From the cell containing the given text, extract its center point as [X, Y] coordinate. 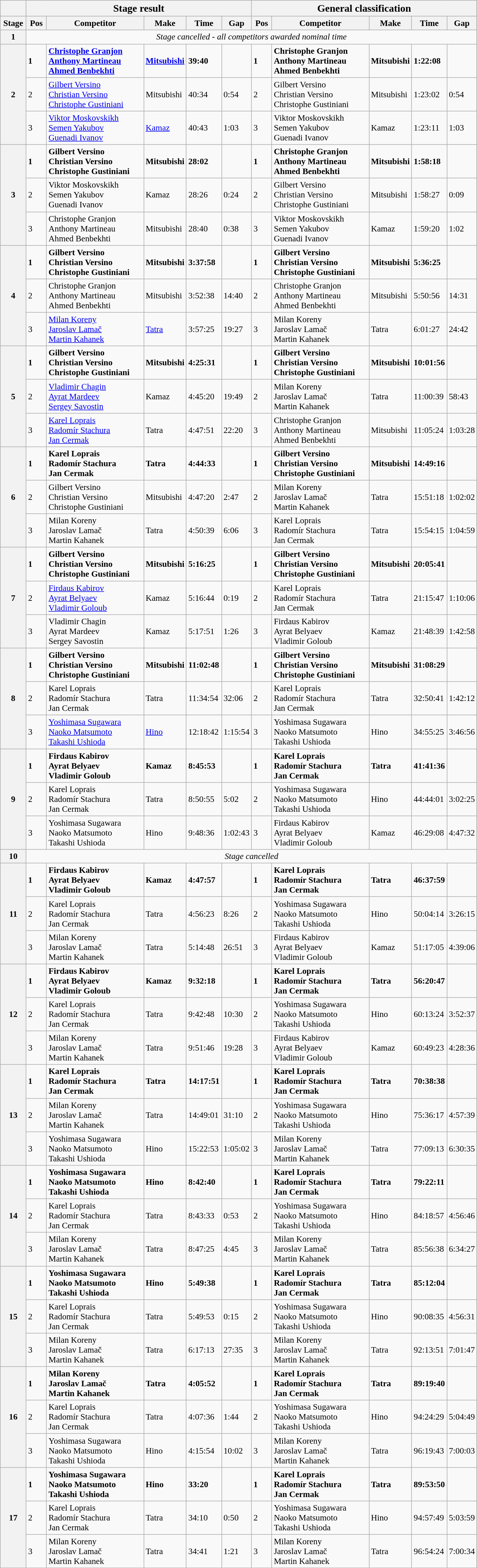
8:50:55 [204, 799]
1:42:12 [462, 698]
32:06 [236, 698]
3:52:38 [204, 295]
46:29:08 [429, 833]
14:40 [236, 295]
28:26 [204, 195]
4 [13, 295]
27:35 [236, 1350]
Stage cancelled [251, 856]
4:25:31 [204, 363]
89:19:40 [429, 1383]
4:45 [236, 1249]
1:02:02 [462, 497]
5 [13, 396]
5:02 [236, 799]
5:14:48 [204, 947]
19:49 [236, 396]
5:16:44 [204, 598]
5:36:25 [429, 262]
15:22:53 [204, 1148]
70:38:38 [429, 1081]
1:02 [462, 229]
8:45:53 [204, 765]
10:02 [236, 1450]
8:26 [236, 913]
3:02:25 [462, 799]
4:56:46 [462, 1215]
51:17:05 [429, 947]
Stage [13, 23]
14:17:51 [204, 1081]
1:26 [236, 631]
1:44 [236, 1417]
5:04:49 [462, 1417]
11 [13, 913]
11:00:39 [429, 396]
79:22:11 [429, 1182]
40:34 [204, 94]
9:48:36 [204, 833]
96:19:43 [429, 1450]
10 [13, 856]
3:26:15 [462, 913]
5:03:59 [462, 1518]
1:58:18 [429, 161]
12:18:42 [204, 732]
32:50:41 [429, 698]
0:24 [236, 195]
39:40 [204, 61]
10:30 [236, 1014]
75:36:17 [429, 1115]
5:49:53 [204, 1316]
6:01:27 [429, 329]
31:08:29 [429, 665]
0:09 [462, 195]
15 [13, 1316]
34:41 [204, 1551]
7:00:34 [462, 1551]
14 [13, 1215]
4:47:20 [204, 497]
1:04:59 [462, 531]
4:07:36 [204, 1417]
6:30:35 [462, 1148]
0:53 [236, 1215]
22:20 [236, 430]
1:23:11 [429, 128]
9:32:18 [204, 980]
1:15:54 [236, 732]
9:51:46 [204, 1048]
0:15 [236, 1316]
84:18:57 [429, 1215]
8 [13, 698]
96:54:24 [429, 1551]
1:05:02 [236, 1148]
5:49:38 [204, 1283]
8:47:25 [204, 1249]
Stage result [139, 8]
1:02:43 [236, 833]
24:42 [462, 329]
3:57:25 [204, 329]
19:27 [236, 329]
4:45:20 [204, 396]
2:47 [236, 497]
0:50 [236, 1518]
89:53:50 [429, 1484]
4:05:52 [204, 1383]
56:20:47 [429, 980]
15:54:15 [429, 531]
3:52:37 [462, 1014]
17 [13, 1518]
14:49:16 [429, 463]
10:01:56 [429, 363]
6:34:27 [462, 1249]
12 [13, 1014]
6:06 [236, 531]
28:40 [204, 229]
85:12:04 [429, 1283]
21:15:47 [429, 598]
6 [13, 497]
4:15:54 [204, 1450]
4:28:36 [462, 1048]
77:09:13 [429, 1148]
7:01:47 [462, 1350]
26:51 [236, 947]
60:13:24 [429, 1014]
8:43:33 [204, 1215]
7:00:03 [462, 1450]
21:48:39 [429, 631]
4:57:39 [462, 1115]
4:56:31 [462, 1316]
34:55:25 [429, 732]
1:10:06 [462, 598]
0:38 [236, 229]
General classification [364, 8]
4:47:57 [204, 880]
9:42:48 [204, 1014]
1:59:20 [429, 229]
11:05:24 [429, 430]
33:20 [204, 1484]
8:42:40 [204, 1182]
50:04:14 [429, 913]
15:51:18 [429, 497]
3:46:56 [462, 732]
4:47:51 [204, 430]
11:34:54 [204, 698]
1:21 [236, 1551]
94:24:29 [429, 1417]
58:43 [462, 396]
19:28 [236, 1048]
85:56:38 [429, 1249]
40:43 [204, 128]
60:49:23 [429, 1048]
13 [13, 1115]
7 [13, 598]
90:08:35 [429, 1316]
1:58:27 [429, 195]
14:49:01 [204, 1115]
31:10 [236, 1115]
4:44:33 [204, 463]
94:57:49 [429, 1518]
Stage cancelled - all competitors awarded nominal time [251, 37]
34:10 [204, 1518]
4:56:23 [204, 913]
4:39:06 [462, 947]
9 [13, 799]
1:03:28 [462, 430]
1:22:08 [429, 61]
41:41:36 [429, 765]
1:23:02 [429, 94]
28:02 [204, 161]
4:50:39 [204, 531]
1:42:58 [462, 631]
5:16:25 [204, 564]
20:05:41 [429, 564]
3:37:58 [204, 262]
0:19 [236, 598]
46:37:59 [429, 880]
11:02:48 [204, 665]
44:44:01 [429, 799]
5:50:56 [429, 295]
92:13:51 [429, 1350]
5:17:51 [204, 631]
6:17:13 [204, 1350]
4:47:32 [462, 833]
14:31 [462, 295]
16 [13, 1417]
